Pinpoint the cell where the given text exists, returning its (X, Y) midpoint coordinate. 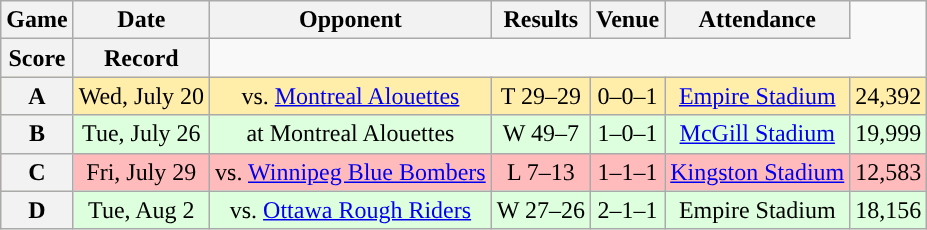
1–0–1 (628, 134)
McGill Stadium (758, 134)
Attendance (758, 20)
vs. Winnipeg Blue Bombers (351, 172)
Date (141, 20)
Results (540, 20)
D (37, 210)
C (37, 172)
0–0–1 (628, 96)
1–1–1 (628, 172)
Tue, Aug 2 (141, 210)
W 27–26 (540, 210)
vs. Ottawa Rough Riders (351, 210)
Opponent (351, 20)
L 7–13 (540, 172)
vs. Montreal Alouettes (351, 96)
T 29–29 (540, 96)
19,999 (888, 134)
Wed, July 20 (141, 96)
at Montreal Alouettes (351, 134)
18,156 (888, 210)
Tue, July 26 (141, 134)
A (37, 96)
W 49–7 (540, 134)
Score (37, 58)
Venue (628, 20)
2–1–1 (628, 210)
Kingston Stadium (758, 172)
24,392 (888, 96)
Record (141, 58)
12,583 (888, 172)
Game (37, 20)
Fri, July 29 (141, 172)
B (37, 134)
